Return the [x, y] coordinate for the center point of the cell that contains the specified text.  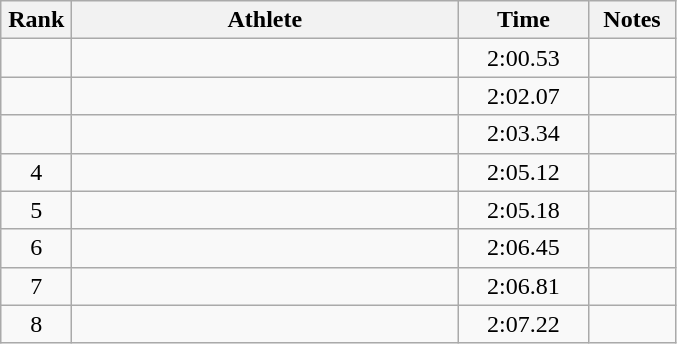
8 [36, 324]
2:03.34 [524, 134]
2:00.53 [524, 58]
5 [36, 210]
2:07.22 [524, 324]
6 [36, 248]
Athlete [265, 20]
2:06.45 [524, 248]
2:06.81 [524, 286]
Notes [632, 20]
4 [36, 172]
2:05.18 [524, 210]
2:05.12 [524, 172]
2:02.07 [524, 96]
Time [524, 20]
7 [36, 286]
Rank [36, 20]
